Locate the cell with the specified text and output its (x, y) center coordinate. 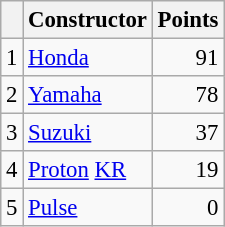
78 (188, 95)
0 (188, 208)
Honda (88, 58)
Yamaha (88, 95)
2 (12, 95)
1 (12, 58)
Suzuki (88, 133)
5 (12, 208)
Proton KR (88, 170)
Constructor (88, 20)
Points (188, 20)
91 (188, 58)
3 (12, 133)
19 (188, 170)
4 (12, 170)
Pulse (88, 208)
37 (188, 133)
